From the cell containing the given text, extract its center point as [X, Y] coordinate. 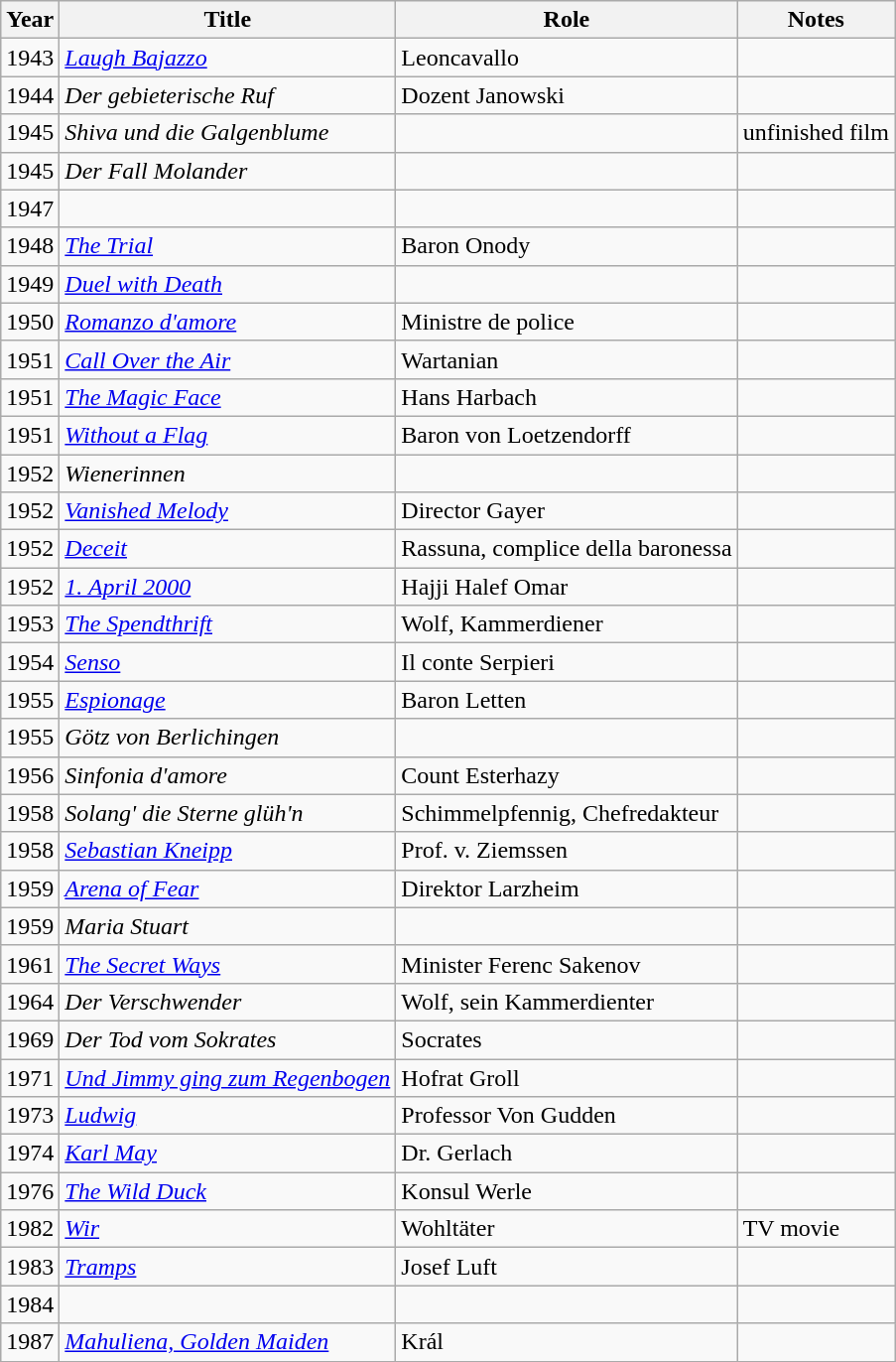
Ludwig [228, 1116]
Baron Letten [567, 700]
Socrates [567, 1039]
The Wild Duck [228, 1191]
Minister Ferenc Sakenov [567, 964]
1947 [30, 208]
The Spendthrift [228, 624]
1984 [30, 1304]
Notes [816, 20]
1949 [30, 284]
Professor Von Gudden [567, 1116]
Král [567, 1342]
Und Jimmy ging zum Regenbogen [228, 1077]
Tramps [228, 1267]
Dr. Gerlach [567, 1154]
1974 [30, 1154]
Role [567, 20]
Sebastian Kneipp [228, 851]
Year [30, 20]
1944 [30, 95]
TV movie [816, 1229]
Der Fall Molander [228, 171]
Solang' die Sterne glüh'n [228, 813]
1987 [30, 1342]
1961 [30, 964]
Mahuliena, Golden Maiden [228, 1342]
The Magic Face [228, 397]
Deceit [228, 549]
Director Gayer [567, 511]
Wohltäter [567, 1229]
1982 [30, 1229]
1976 [30, 1191]
Wir [228, 1229]
Schimmelpfennig, Chefredakteur [567, 813]
Il conte Serpieri [567, 662]
Sinfonia d'amore [228, 775]
1948 [30, 246]
1973 [30, 1116]
Direktor Larzheim [567, 888]
1969 [30, 1039]
1. April 2000 [228, 587]
The Secret Ways [228, 964]
Josef Luft [567, 1267]
Ministre de police [567, 322]
Baron Onody [567, 246]
Laugh Bajazzo [228, 58]
Rassuna, complice della baronessa [567, 549]
1954 [30, 662]
Hans Harbach [567, 397]
Wienerinnen [228, 474]
unfinished film [816, 133]
Call Over the Air [228, 359]
Götz von Berlichingen [228, 738]
1943 [30, 58]
Without a Flag [228, 435]
1964 [30, 1002]
Prof. v. Ziemssen [567, 851]
Dozent Janowski [567, 95]
Wolf, Kammerdiener [567, 624]
Baron von Loetzendorff [567, 435]
Romanzo d'amore [228, 322]
Espionage [228, 700]
Karl May [228, 1154]
Maria Stuart [228, 926]
Wolf, sein Kammerdienter [567, 1002]
Shiva und die Galgenblume [228, 133]
Senso [228, 662]
Der Verschwender [228, 1002]
Wartanian [567, 359]
Der gebieterische Ruf [228, 95]
Count Esterhazy [567, 775]
1956 [30, 775]
Duel with Death [228, 284]
Konsul Werle [567, 1191]
Leoncavallo [567, 58]
Hofrat Groll [567, 1077]
1971 [30, 1077]
1953 [30, 624]
Vanished Melody [228, 511]
Arena of Fear [228, 888]
Title [228, 20]
Hajji Halef Omar [567, 587]
1983 [30, 1267]
Der Tod vom Sokrates [228, 1039]
1950 [30, 322]
The Trial [228, 246]
